For the text-containing cell, return its midpoint in [x, y] coordinate format. 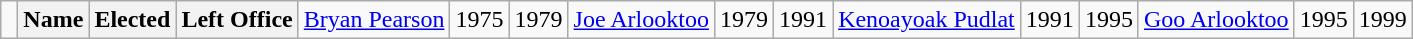
Joe Arlooktoo [641, 20]
Kenoayoak Pudlat [927, 20]
Bryan Pearson [374, 20]
Goo Arlooktoo [1216, 20]
1975 [480, 20]
1999 [1382, 20]
Elected [132, 20]
Left Office [237, 20]
Name [54, 20]
